Locate the cell with the specified text and output its [X, Y] center coordinate. 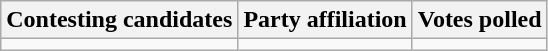
Party affiliation [325, 20]
Contesting candidates [120, 20]
Votes polled [480, 20]
